Locate the cell with the specified text and output its [x, y] center coordinate. 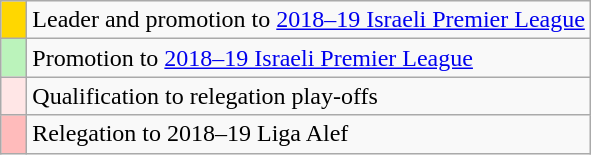
Qualification to relegation play-offs [309, 96]
Leader and promotion to 2018–19 Israeli Premier League [309, 20]
Promotion to 2018–19 Israeli Premier League [309, 58]
Relegation to 2018–19 Liga Alef [309, 134]
